Scan for the cell matching the given text and deliver its [X, Y] coordinate at center. 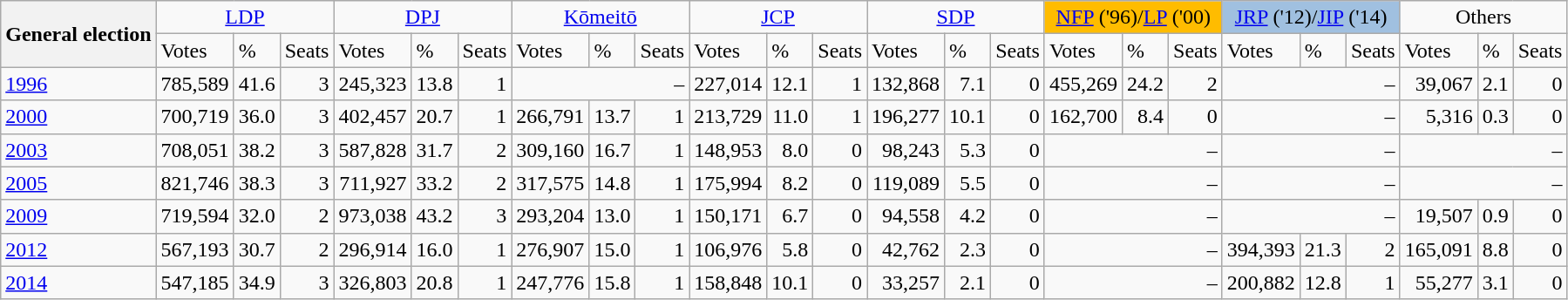
JCP [778, 17]
15.8 [612, 283]
150,171 [729, 216]
0.9 [1496, 216]
2014 [78, 283]
175,994 [729, 183]
326,803 [373, 283]
42,762 [906, 249]
8.2 [790, 183]
2012 [78, 249]
16.0 [434, 249]
31.7 [434, 150]
293,204 [551, 216]
5.8 [790, 249]
33,257 [906, 283]
55,277 [1438, 283]
Kōmeitō [601, 17]
39,067 [1438, 84]
12.8 [1323, 283]
34.9 [256, 283]
30.7 [256, 249]
16.7 [612, 150]
94,558 [906, 216]
43.2 [434, 216]
33.2 [434, 183]
0.3 [1496, 117]
455,269 [1083, 84]
8.4 [1145, 117]
2005 [78, 183]
DPJ [423, 17]
547,185 [195, 283]
5.5 [967, 183]
148,953 [729, 150]
3.1 [1496, 283]
402,457 [373, 117]
213,729 [729, 117]
Others [1483, 17]
165,091 [1438, 249]
General election [78, 34]
700,719 [195, 117]
8.8 [1496, 249]
296,914 [373, 249]
2003 [78, 150]
20.8 [434, 283]
19,507 [1438, 216]
162,700 [1083, 117]
8.0 [790, 150]
SDP [956, 17]
11.0 [790, 117]
158,848 [729, 283]
13.0 [612, 216]
276,907 [551, 249]
JRP ('12)/JIP ('14) [1311, 17]
4.2 [967, 216]
38.2 [256, 150]
24.2 [1145, 84]
821,746 [195, 183]
13.7 [612, 117]
20.7 [434, 117]
200,882 [1260, 283]
247,776 [551, 283]
245,323 [373, 84]
98,243 [906, 150]
227,014 [729, 84]
5,316 [1438, 117]
132,868 [906, 84]
785,589 [195, 84]
21.3 [1323, 249]
38.3 [256, 183]
13.8 [434, 84]
711,927 [373, 183]
32.0 [256, 216]
266,791 [551, 117]
119,089 [906, 183]
1996 [78, 84]
2000 [78, 117]
12.1 [790, 84]
5.3 [967, 150]
587,828 [373, 150]
2009 [78, 216]
NFP ('96)/LP ('00) [1133, 17]
708,051 [195, 150]
14.8 [612, 183]
LDP [245, 17]
309,160 [551, 150]
973,038 [373, 216]
2.3 [967, 249]
7.1 [967, 84]
6.7 [790, 216]
567,193 [195, 249]
15.0 [612, 249]
36.0 [256, 117]
41.6 [256, 84]
196,277 [906, 117]
106,976 [729, 249]
719,594 [195, 216]
317,575 [551, 183]
394,393 [1260, 249]
